Return (x, y) of the center of cell containing provided text 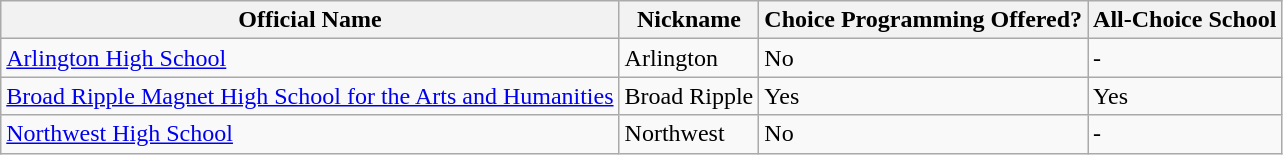
Choice Programming Offered? (924, 20)
Northwest (689, 134)
Arlington (689, 58)
Broad Ripple Magnet High School for the Arts and Humanities (310, 96)
Northwest High School (310, 134)
Arlington High School (310, 58)
All-Choice School (1185, 20)
Official Name (310, 20)
Broad Ripple (689, 96)
Nickname (689, 20)
